Capture the cell that displays the provided text and extract its (x, y) central coordinate. 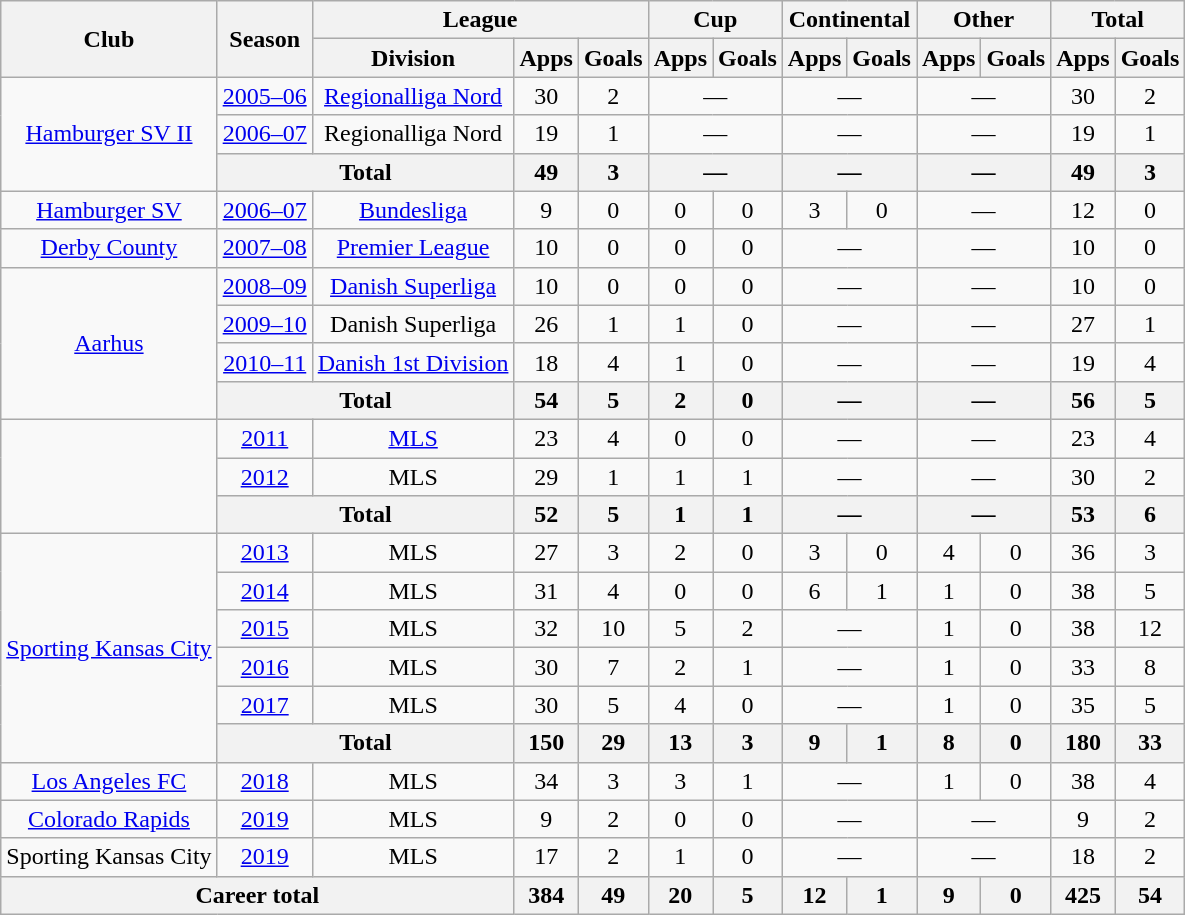
26 (546, 324)
Other (983, 20)
2015 (264, 629)
425 (1083, 895)
Hamburger SV (109, 210)
Los Angeles FC (109, 781)
150 (546, 743)
2005–06 (264, 96)
Aarhus (109, 343)
2010–11 (264, 362)
56 (1083, 400)
36 (1083, 553)
Premier League (413, 248)
2012 (264, 477)
32 (546, 629)
20 (680, 895)
31 (546, 591)
13 (680, 743)
Club (109, 39)
53 (1083, 515)
34 (546, 781)
Division (413, 58)
2017 (264, 705)
2011 (264, 438)
2008–09 (264, 286)
17 (546, 857)
2013 (264, 553)
2009–10 (264, 324)
7 (613, 667)
Continental (849, 20)
Danish 1st Division (413, 362)
384 (546, 895)
2014 (264, 591)
Season (264, 39)
2007–08 (264, 248)
35 (1083, 705)
Cup (715, 20)
2016 (264, 667)
Bundesliga (413, 210)
52 (546, 515)
2018 (264, 781)
League (480, 20)
Hamburger SV II (109, 134)
Derby County (109, 248)
Colorado Rapids (109, 819)
Career total (258, 895)
180 (1083, 743)
